Return the (x, y) coordinate for the center point of the cell that contains the specified text.  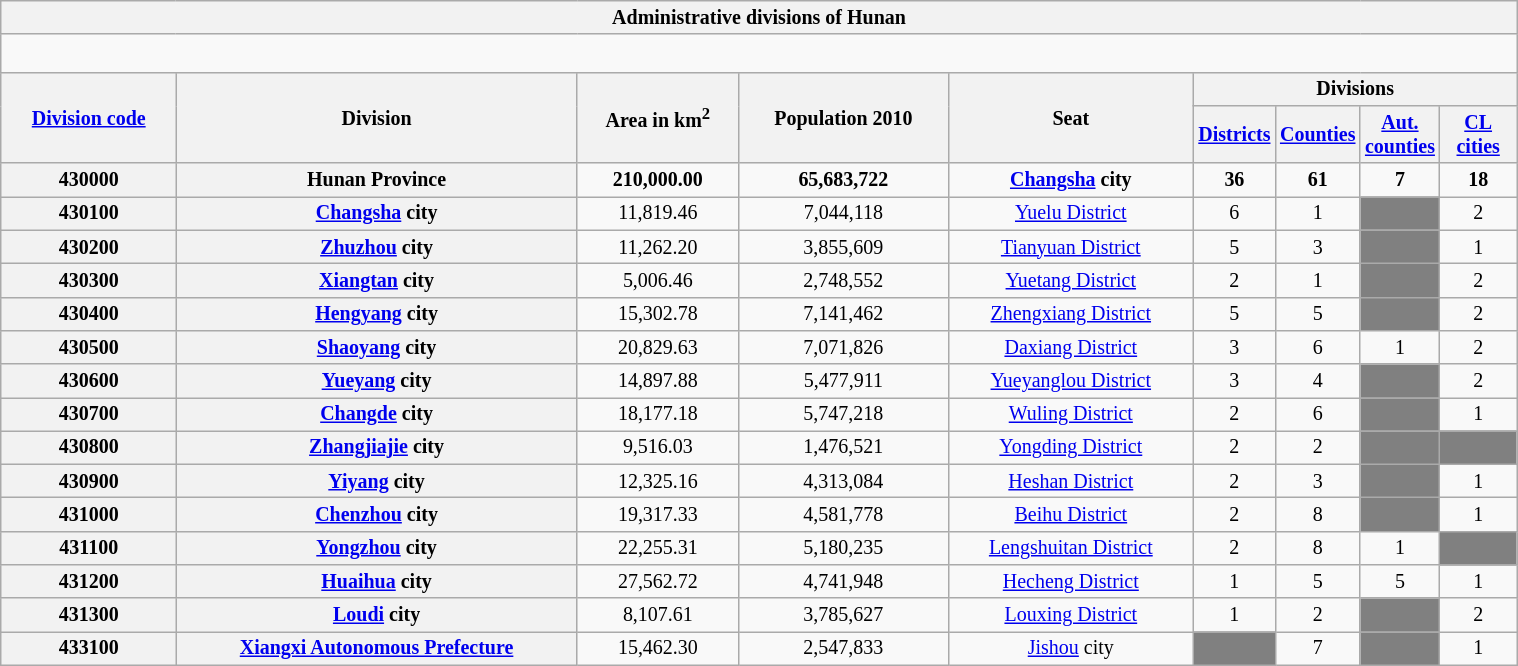
Yongzhou city (376, 548)
20,829.63 (658, 348)
2,547,833 (844, 648)
3,855,609 (844, 246)
430800 (88, 448)
210,000.00 (658, 180)
11,262.20 (658, 246)
Hengyang city (376, 314)
Division code (88, 118)
Xiangxi Autonomous Prefecture (376, 648)
Huaihua city (376, 582)
7,141,462 (844, 314)
Loudi city (376, 616)
431200 (88, 582)
Yueyang city (376, 380)
Changde city (376, 414)
Hunan Province (376, 180)
Zhengxiang District (1071, 314)
Zhuzhou city (376, 246)
9,516.03 (658, 448)
430200 (88, 246)
36 (1235, 180)
19,317.33 (658, 514)
Administrative divisions of Hunan (758, 18)
Shaoyang city (376, 348)
12,325.16 (658, 482)
5,180,235 (844, 548)
Daxiang District (1071, 348)
5,006.46 (658, 280)
430600 (88, 380)
431100 (88, 548)
27,562.72 (658, 582)
4,313,084 (844, 482)
Wuling District (1071, 414)
431300 (88, 616)
15,462.30 (658, 648)
Population 2010 (844, 118)
14,897.88 (658, 380)
Lengshuitan District (1071, 548)
Division (376, 118)
5,477,911 (844, 380)
431000 (88, 514)
Zhangjiajie city (376, 448)
2,748,552 (844, 280)
430000 (88, 180)
1,476,521 (844, 448)
Tianyuan District (1071, 246)
Yueyanglou District (1071, 380)
4,581,778 (844, 514)
433100 (88, 648)
430300 (88, 280)
7,071,826 (844, 348)
5,747,218 (844, 414)
22,255.31 (658, 548)
Yongding District (1071, 448)
Xiangtan city (376, 280)
430700 (88, 414)
65,683,722 (844, 180)
Area in km2 (658, 118)
Yiyang city (376, 482)
15,302.78 (658, 314)
61 (1318, 180)
430100 (88, 214)
4,741,948 (844, 582)
11,819.46 (658, 214)
Yuetang District (1071, 280)
18,177.18 (658, 414)
Heshan District (1071, 482)
Jishou city (1071, 648)
Louxing District (1071, 616)
Aut. counties (1400, 134)
Districts (1235, 134)
3,785,627 (844, 616)
CL cities (1478, 134)
430900 (88, 482)
Chenzhou city (376, 514)
Hecheng District (1071, 582)
Beihu District (1071, 514)
18 (1478, 180)
7,044,118 (844, 214)
4 (1318, 380)
430400 (88, 314)
Yuelu District (1071, 214)
Counties (1318, 134)
8,107.61 (658, 616)
Seat (1071, 118)
Divisions (1356, 90)
430500 (88, 348)
